For the text-containing cell, return its midpoint in (X, Y) coordinate format. 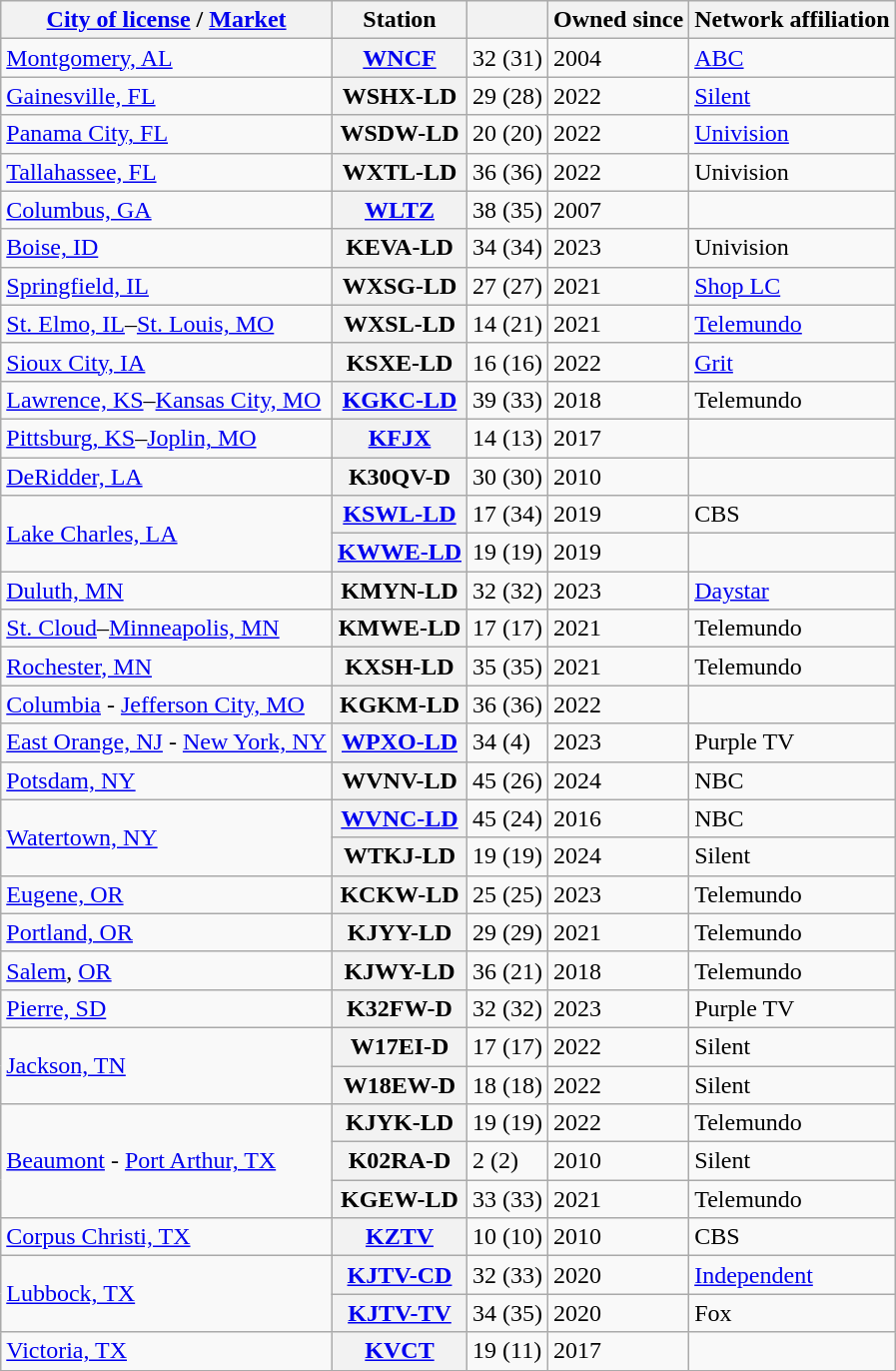
Station (400, 20)
K02RA-D (400, 1161)
32 (31) (507, 58)
KGKM-LD (400, 704)
2007 (619, 210)
17 (34) (507, 515)
KJTV-CD (400, 1275)
25 (25) (507, 894)
Rochester, MN (167, 667)
Columbia - Jefferson City, MO (167, 704)
Watertown, NY (167, 837)
Beaumont - Port Arthur, TX (167, 1161)
KZTV (400, 1237)
16 (16) (507, 362)
39 (33) (507, 400)
34 (34) (507, 248)
ABC (792, 58)
Boise, ID (167, 248)
Columbus, GA (167, 210)
K30QV-D (400, 477)
45 (26) (507, 780)
Panama City, FL (167, 134)
Corpus Christi, TX (167, 1237)
32 (33) (507, 1275)
KSWL-LD (400, 515)
Grit (792, 362)
WXSL-LD (400, 324)
14 (21) (507, 324)
WVNC-LD (400, 818)
Springfield, IL (167, 286)
Portland, OR (167, 932)
27 (27) (507, 286)
KJTV-TV (400, 1313)
KMYN-LD (400, 591)
St. Cloud–Minneapolis, MN (167, 629)
Montgomery, AL (167, 58)
14 (13) (507, 438)
Eugene, OR (167, 894)
45 (24) (507, 818)
WXSG-LD (400, 286)
34 (35) (507, 1313)
WVNV-LD (400, 780)
36 (21) (507, 970)
29 (29) (507, 932)
20 (20) (507, 134)
KJYY-LD (400, 932)
KVCT (400, 1351)
2 (2) (507, 1161)
WNCF (400, 58)
Gainesville, FL (167, 96)
WSHX-LD (400, 96)
34 (4) (507, 742)
KSXE-LD (400, 362)
30 (30) (507, 477)
WPXO-LD (400, 742)
KGKC-LD (400, 400)
K32FW-D (400, 1008)
KMWE-LD (400, 629)
Independent (792, 1275)
33 (33) (507, 1199)
Lubbock, TX (167, 1294)
KEVA-LD (400, 248)
Network affiliation (792, 20)
18 (18) (507, 1084)
WXTL-LD (400, 172)
Lake Charles, LA (167, 534)
Pittsburg, KS–Joplin, MO (167, 438)
38 (35) (507, 210)
East Orange, NJ - New York, NY (167, 742)
WTKJ-LD (400, 856)
City of license / Market (167, 20)
KCKW-LD (400, 894)
W18EW-D (400, 1084)
DeRidder, LA (167, 477)
WSDW-LD (400, 134)
Fox (792, 1313)
Owned since (619, 20)
2016 (619, 818)
19 (11) (507, 1351)
Jackson, TN (167, 1065)
KGEW-LD (400, 1199)
29 (28) (507, 96)
Daystar (792, 591)
Victoria, TX (167, 1351)
Salem, OR (167, 970)
KFJX (400, 438)
Shop LC (792, 286)
Lawrence, KS–Kansas City, MO (167, 400)
10 (10) (507, 1237)
WLTZ (400, 210)
St. Elmo, IL–St. Louis, MO (167, 324)
KJYK-LD (400, 1123)
Sioux City, IA (167, 362)
Pierre, SD (167, 1008)
W17EI-D (400, 1046)
KWWE-LD (400, 553)
Tallahassee, FL (167, 172)
Duluth, MN (167, 591)
35 (35) (507, 667)
2004 (619, 58)
KJWY-LD (400, 970)
Potsdam, NY (167, 780)
KXSH-LD (400, 667)
